Detect which cell encompasses the target text, then output its (x, y) center coordinate. 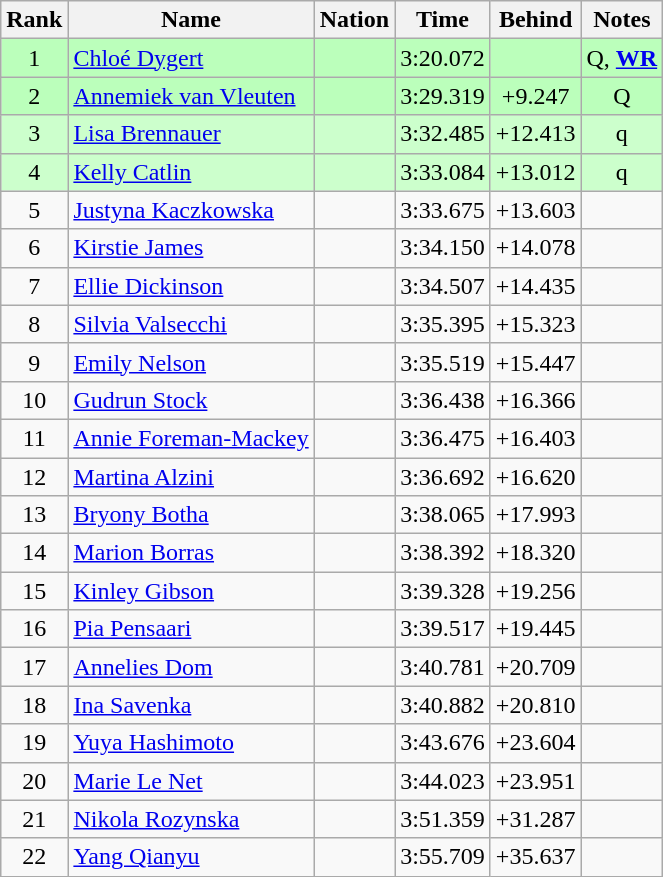
Lisa Brennauer (191, 134)
Bryony Botha (191, 515)
+18.320 (536, 553)
3:43.676 (443, 743)
Kelly Catlin (191, 172)
17 (34, 667)
6 (34, 248)
7 (34, 286)
2 (34, 96)
3:35.395 (443, 324)
Chloé Dygert (191, 58)
11 (34, 438)
+23.604 (536, 743)
Silvia Valsecchi (191, 324)
3:51.359 (443, 819)
Yang Qianyu (191, 857)
+20.709 (536, 667)
Notes (622, 20)
3:38.392 (443, 553)
3:33.084 (443, 172)
+15.447 (536, 362)
8 (34, 324)
Name (191, 20)
3:33.675 (443, 210)
+23.951 (536, 781)
3 (34, 134)
Q, WR (622, 58)
Marie Le Net (191, 781)
+20.810 (536, 705)
+12.413 (536, 134)
20 (34, 781)
Nation (354, 20)
Annemiek van Vleuten (191, 96)
1 (34, 58)
3:36.692 (443, 477)
+35.637 (536, 857)
10 (34, 400)
Justyna Kaczkowska (191, 210)
Emily Nelson (191, 362)
Yuya Hashimoto (191, 743)
+16.366 (536, 400)
Ina Savenka (191, 705)
Gudrun Stock (191, 400)
5 (34, 210)
3:34.150 (443, 248)
3:32.485 (443, 134)
+15.323 (536, 324)
Kirstie James (191, 248)
Pia Pensaari (191, 629)
+9.247 (536, 96)
+13.603 (536, 210)
+17.993 (536, 515)
16 (34, 629)
Q (622, 96)
14 (34, 553)
19 (34, 743)
Ellie Dickinson (191, 286)
+13.012 (536, 172)
3:39.328 (443, 591)
Annelies Dom (191, 667)
+19.445 (536, 629)
+19.256 (536, 591)
+16.620 (536, 477)
21 (34, 819)
+31.287 (536, 819)
Marion Borras (191, 553)
3:40.882 (443, 705)
3:35.519 (443, 362)
3:29.319 (443, 96)
18 (34, 705)
Nikola Rozynska (191, 819)
+14.435 (536, 286)
Rank (34, 20)
3:20.072 (443, 58)
3:55.709 (443, 857)
3:39.517 (443, 629)
3:34.507 (443, 286)
3:44.023 (443, 781)
13 (34, 515)
9 (34, 362)
+14.078 (536, 248)
Annie Foreman-Mackey (191, 438)
3:36.438 (443, 400)
3:36.475 (443, 438)
Kinley Gibson (191, 591)
Behind (536, 20)
3:38.065 (443, 515)
12 (34, 477)
22 (34, 857)
Time (443, 20)
15 (34, 591)
+16.403 (536, 438)
4 (34, 172)
Martina Alzini (191, 477)
3:40.781 (443, 667)
